Determine the [x, y] coordinate at the center of the cell enclosing the given text.  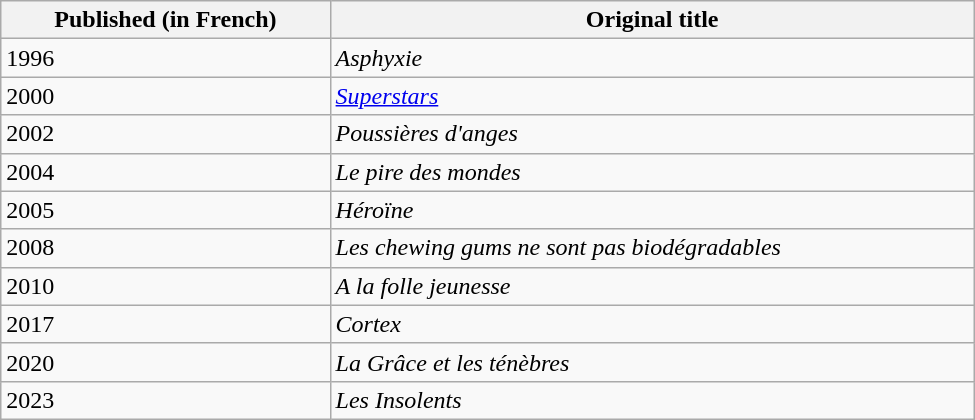
2020 [166, 362]
Le pire des mondes [652, 172]
2000 [166, 96]
A la folle jeunesse [652, 286]
Héroïne [652, 210]
2023 [166, 400]
2008 [166, 248]
La Grâce et les ténèbres [652, 362]
2010 [166, 286]
2005 [166, 210]
Poussières d'anges [652, 134]
Les chewing gums ne sont pas biodégradables [652, 248]
Les Insolents [652, 400]
2017 [166, 324]
Original title [652, 20]
2002 [166, 134]
Superstars [652, 96]
Cortex [652, 324]
1996 [166, 58]
Published (in French) [166, 20]
2004 [166, 172]
Asphyxie [652, 58]
